Capture the cell that displays the provided text and extract its (X, Y) central coordinate. 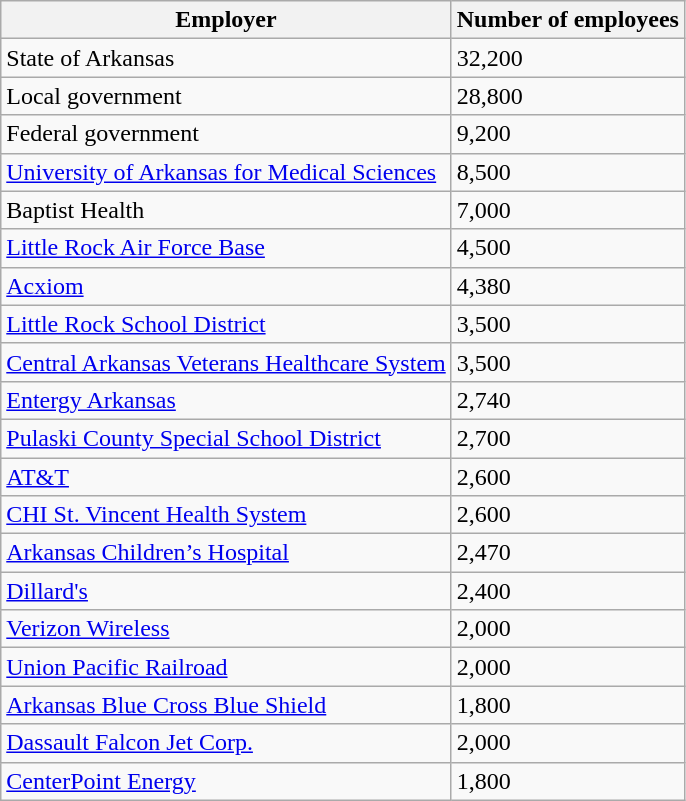
Union Pacific Railroad (226, 667)
7,000 (568, 210)
28,800 (568, 96)
CenterPoint Energy (226, 781)
Employer (226, 20)
Local government (226, 96)
Verizon Wireless (226, 629)
University of Arkansas for Medical Sciences (226, 172)
Federal government (226, 134)
CHI St. Vincent Health System (226, 515)
32,200 (568, 58)
Dillard's (226, 591)
Central Arkansas Veterans Healthcare System (226, 362)
2,700 (568, 438)
Acxiom (226, 286)
Number of employees (568, 20)
State of Arkansas (226, 58)
Dassault Falcon Jet Corp. (226, 743)
4,380 (568, 286)
Pulaski County Special School District (226, 438)
Baptist Health (226, 210)
2,470 (568, 553)
Arkansas Blue Cross Blue Shield (226, 705)
AT&T (226, 477)
2,400 (568, 591)
8,500 (568, 172)
Little Rock School District (226, 324)
Entergy Arkansas (226, 400)
2,740 (568, 400)
Arkansas Children’s Hospital (226, 553)
Little Rock Air Force Base (226, 248)
4,500 (568, 248)
9,200 (568, 134)
